Provide the (x, y) coordinate of the cell's center where the given text is located.  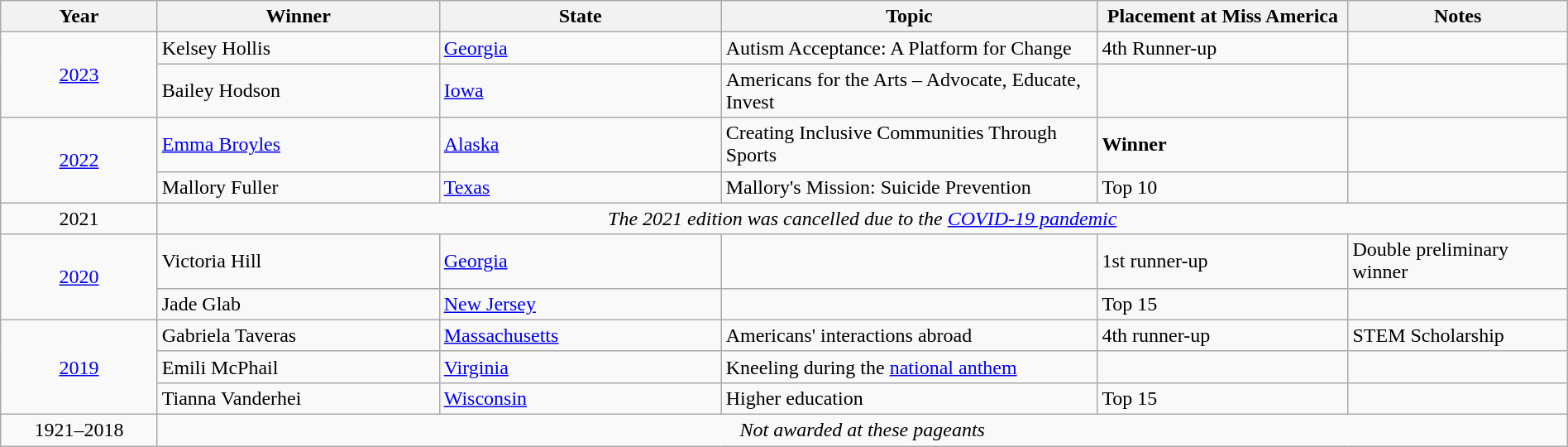
Kelsey Hollis (298, 48)
Alaska (581, 144)
Higher education (910, 398)
2023 (79, 74)
Notes (1457, 17)
The 2021 edition was cancelled due to the COVID-19 pandemic (862, 219)
2022 (79, 161)
Iowa (581, 91)
New Jersey (581, 304)
Mallory Fuller (298, 187)
Massachusetts (581, 335)
Topic (910, 17)
4th runner-up (1222, 335)
Creating Inclusive Communities Through Sports (910, 144)
Autism Acceptance: A Platform for Change (910, 48)
4th Runner-up (1222, 48)
Virginia (581, 367)
Victoria Hill (298, 262)
Mallory's Mission: Suicide Prevention (910, 187)
Not awarded at these pageants (862, 430)
Kneeling during the national anthem (910, 367)
Jade Glab (298, 304)
State (581, 17)
Wisconsin (581, 398)
STEM Scholarship (1457, 335)
Texas (581, 187)
Gabriela Taveras (298, 335)
Year (79, 17)
Americans for the Arts – Advocate, Educate, Invest (910, 91)
Placement at Miss America (1222, 17)
Americans' interactions abroad (910, 335)
Top 10 (1222, 187)
2019 (79, 367)
2020 (79, 276)
Emma Broyles (298, 144)
1st runner-up (1222, 262)
1921–2018 (79, 430)
2021 (79, 219)
Bailey Hodson (298, 91)
Tianna Vanderhei (298, 398)
Double preliminary winner (1457, 262)
Emili McPhail (298, 367)
